Scan for the cell matching the given text and deliver its (x, y) coordinate at center. 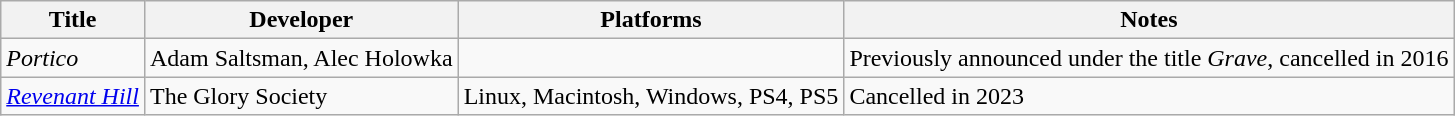
Portico (73, 58)
Adam Saltsman, Alec Holowka (301, 58)
Developer (301, 20)
Revenant Hill (73, 96)
Title (73, 20)
The Glory Society (301, 96)
Cancelled in 2023 (1149, 96)
Linux, Macintosh, Windows, PS4, PS5 (651, 96)
Previously announced under the title Grave, cancelled in 2016 (1149, 58)
Notes (1149, 20)
Platforms (651, 20)
